Capture the cell that displays the provided text and extract its (x, y) central coordinate. 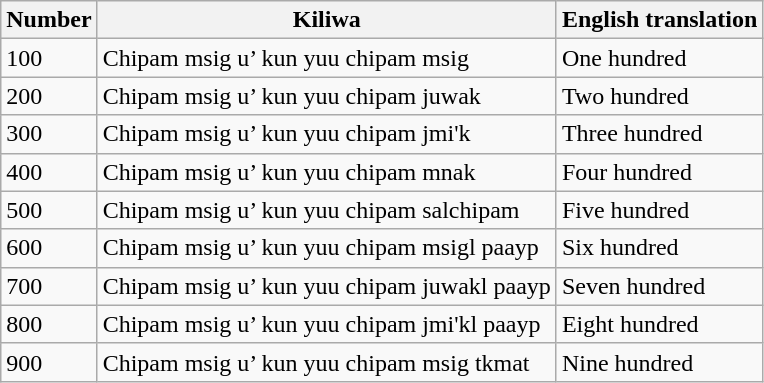
100 (49, 58)
Chipam msig u’ kun yuu chipam mnak (326, 172)
800 (49, 324)
Chipam msig u’ kun yuu chipam jmi'kl paayp (326, 324)
Four hundred (659, 172)
Three hundred (659, 134)
400 (49, 172)
200 (49, 96)
Two hundred (659, 96)
Kiliwa (326, 20)
Chipam msig u’ kun yuu chipam juwak (326, 96)
English translation (659, 20)
600 (49, 248)
Chipam msig u’ kun yuu chipam msigl paayp (326, 248)
Chipam msig u’ kun yuu chipam juwakl paayp (326, 286)
Nine hundred (659, 362)
One hundred (659, 58)
700 (49, 286)
Six hundred (659, 248)
Number (49, 20)
Eight hundred (659, 324)
Five hundred (659, 210)
900 (49, 362)
500 (49, 210)
300 (49, 134)
Chipam msig u’ kun yuu chipam jmi'k (326, 134)
Chipam msig u’ kun yuu chipam msig tkmat (326, 362)
Seven hundred (659, 286)
Chipam msig u’ kun yuu chipam msig (326, 58)
Chipam msig u’ kun yuu chipam salchipam (326, 210)
